Search for the cell housing the specified text and yield its (x, y) center coordinate. 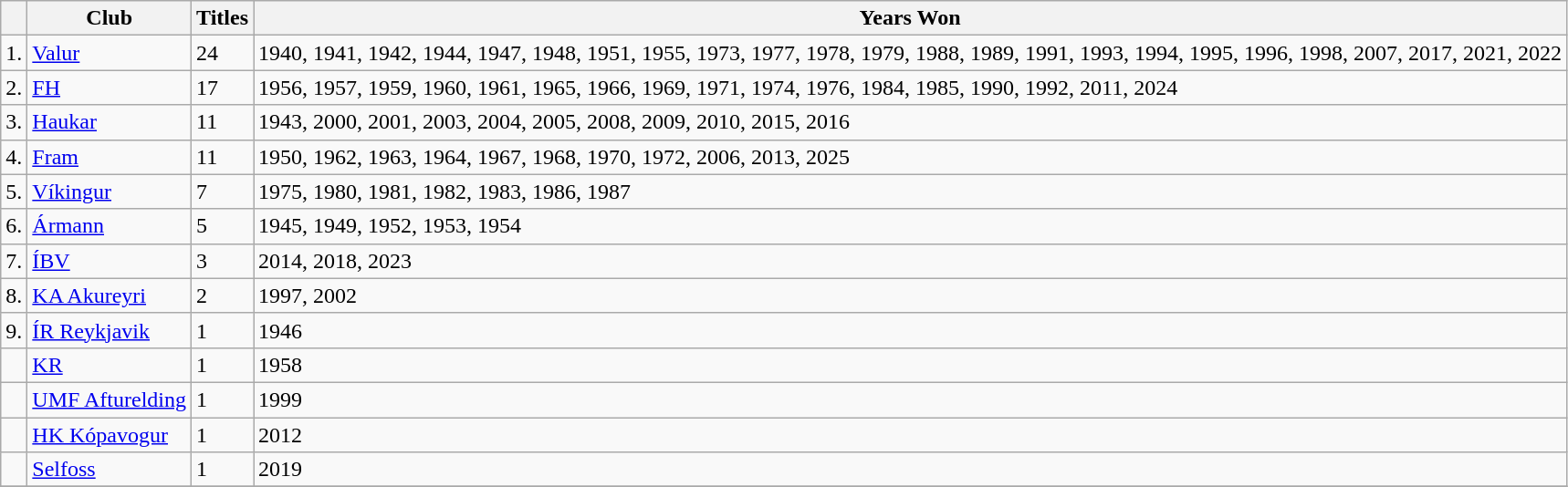
1945, 1949, 1952, 1953, 1954 (911, 226)
1997, 2002 (911, 295)
Fram (110, 157)
1975, 1980, 1981, 1982, 1983, 1986, 1987 (911, 192)
6. (15, 226)
1946 (911, 330)
1. (15, 53)
5. (15, 192)
1956, 1957, 1959, 1960, 1961, 1965, 1966, 1969, 1971, 1974, 1976, 1984, 1985, 1990, 1992, 2011, 2024 (911, 88)
2 (223, 295)
KA Akureyri (110, 295)
Haukar (110, 122)
ÍBV (110, 261)
UMF Afturelding (110, 399)
24 (223, 53)
3. (15, 122)
3 (223, 261)
FH (110, 88)
8. (15, 295)
2014, 2018, 2023 (911, 261)
Víkingur (110, 192)
Club (110, 18)
7 (223, 192)
7. (15, 261)
9. (15, 330)
1940, 1941, 1942, 1944, 1947, 1948, 1951, 1955, 1973, 1977, 1978, 1979, 1988, 1989, 1991, 1993, 1994, 1995, 1996, 1998, 2007, 2017, 2021, 2022 (911, 53)
Years Won (911, 18)
4. (15, 157)
Selfoss (110, 470)
1943, 2000, 2001, 2003, 2004, 2005, 2008, 2009, 2010, 2015, 2016 (911, 122)
1958 (911, 365)
5 (223, 226)
1950, 1962, 1963, 1964, 1967, 1968, 1970, 1972, 2006, 2013, 2025 (911, 157)
KR (110, 365)
Titles (223, 18)
1999 (911, 399)
Valur (110, 53)
2. (15, 88)
2019 (911, 470)
ÍR Reykjavik (110, 330)
17 (223, 88)
2012 (911, 435)
HK Kópavogur (110, 435)
Ármann (110, 226)
